From the cell containing the given text, extract its center point as [x, y] coordinate. 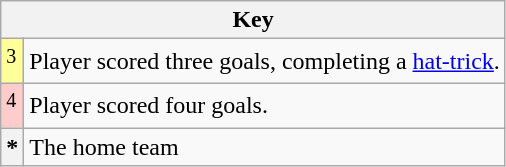
Player scored three goals, completing a hat-trick. [265, 62]
Player scored four goals. [265, 106]
Key [254, 20]
4 [12, 106]
* [12, 147]
The home team [265, 147]
3 [12, 62]
